From the cell containing the given text, extract its center point as [x, y] coordinate. 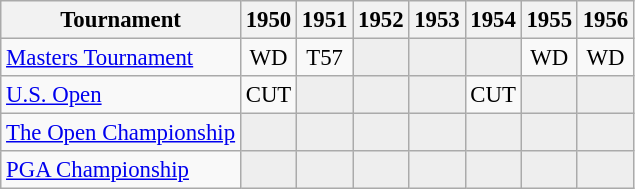
1953 [437, 20]
1955 [549, 20]
Tournament [121, 20]
1952 [381, 20]
1954 [493, 20]
Masters Tournament [121, 58]
T57 [325, 58]
The Open Championship [121, 133]
1956 [605, 20]
U.S. Open [121, 95]
PGA Championship [121, 170]
1951 [325, 20]
1950 [268, 20]
